Return the (x, y) coordinate for the center point of the cell that contains the specified text.  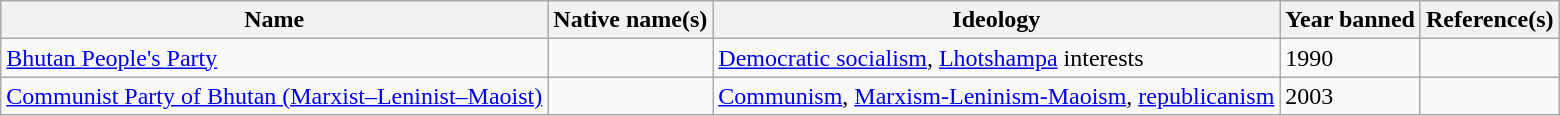
Name (274, 20)
Reference(s) (1490, 20)
1990 (1350, 58)
Communist Party of Bhutan (Marxist–Leninist–Maoist) (274, 96)
Democratic socialism, Lhotshampa interests (996, 58)
Native name(s) (630, 20)
Year banned (1350, 20)
2003 (1350, 96)
Bhutan People's Party (274, 58)
Communism, Marxism-Leninism-Maoism, republicanism (996, 96)
Ideology (996, 20)
